Capture the cell that displays the provided text and extract its [x, y] central coordinate. 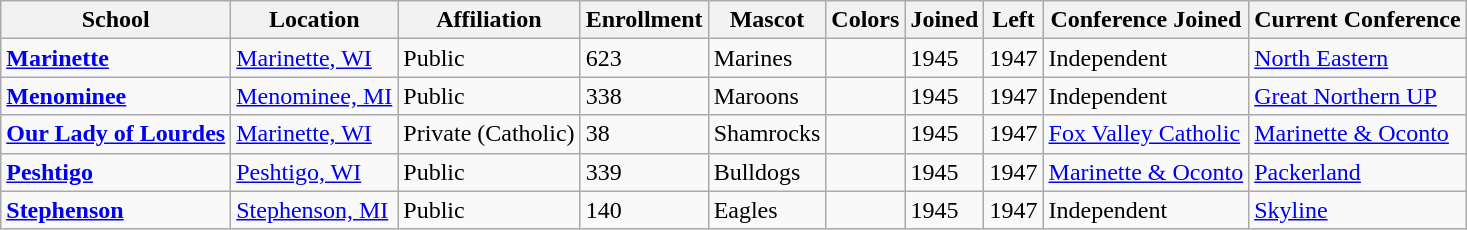
Packerland [1358, 172]
Current Conference [1358, 20]
338 [644, 96]
Great Northern UP [1358, 96]
Conference Joined [1146, 20]
140 [644, 210]
Marinette [116, 58]
623 [644, 58]
Stephenson [116, 210]
Shamrocks [767, 134]
Affiliation [489, 20]
Stephenson, MI [314, 210]
Peshtigo [116, 172]
Mascot [767, 20]
Marines [767, 58]
Left [1014, 20]
339 [644, 172]
Menominee [116, 96]
Enrollment [644, 20]
Joined [944, 20]
Location [314, 20]
Bulldogs [767, 172]
North Eastern [1358, 58]
Our Lady of Lourdes [116, 134]
School [116, 20]
Peshtigo, WI [314, 172]
Maroons [767, 96]
Fox Valley Catholic [1146, 134]
Eagles [767, 210]
Menominee, MI [314, 96]
Private (Catholic) [489, 134]
Colors [866, 20]
Skyline [1358, 210]
38 [644, 134]
